Scan for the cell matching the given text and deliver its [x, y] coordinate at center. 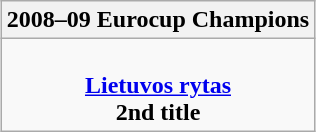
Lietuvos rytas 2nd title [158, 85]
2008–09 Eurocup Champions [158, 20]
